Capture the cell that displays the provided text and extract its [x, y] central coordinate. 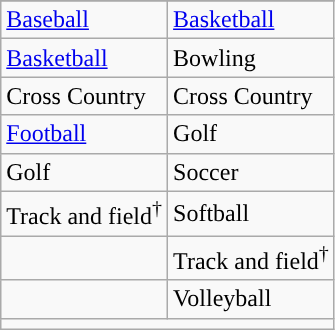
Baseball [84, 20]
Football [84, 134]
Volleyball [252, 299]
Soccer [252, 172]
Bowling [252, 58]
Softball [252, 214]
